Return (x, y) of the center of cell containing provided text 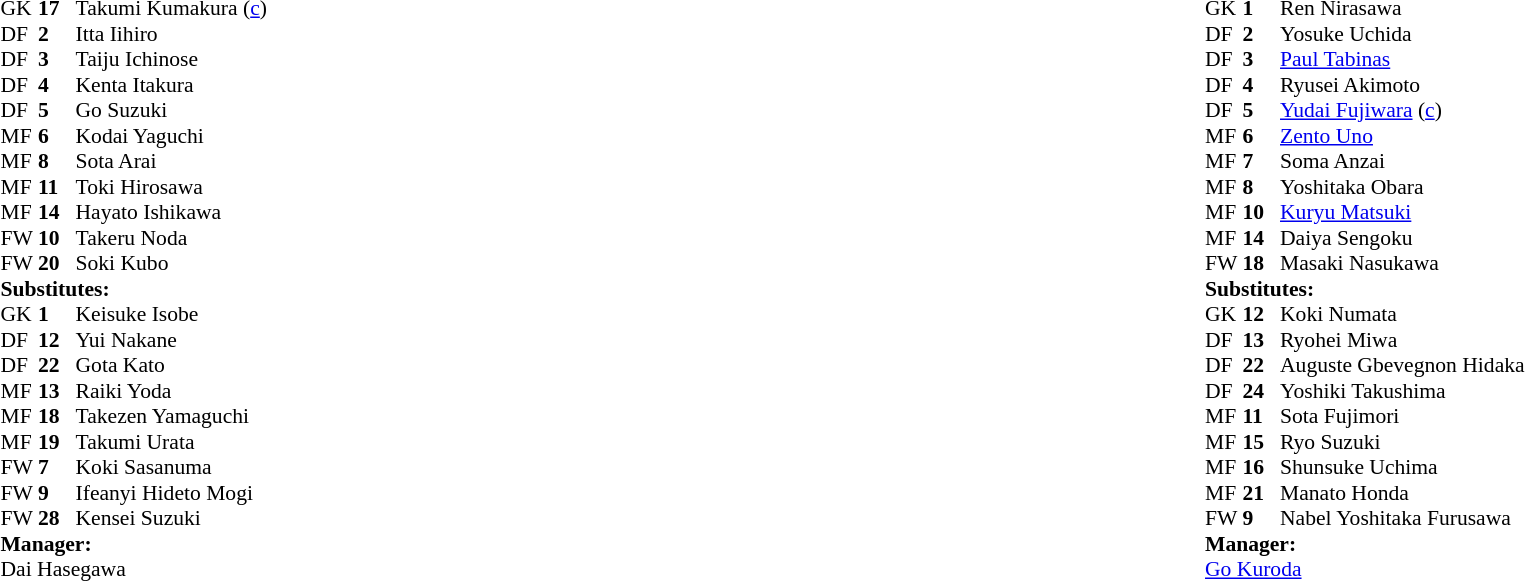
Go Suzuki (172, 111)
Yudai Fujiwara (c) (1402, 111)
20 (57, 263)
Ryohei Miwa (1402, 340)
Kenta Itakura (172, 85)
Taiju Ichinose (172, 59)
Kodai Yaguchi (172, 136)
Takumi Urata (172, 442)
Gota Kato (172, 365)
15 (1262, 442)
Yui Nakane (172, 340)
Yoshitaka Obara (1402, 187)
Ifeanyi Hideto Mogi (172, 493)
Koki Sasanuma (172, 467)
1 (57, 315)
Toki Hirosawa (172, 187)
Keisuke Isobe (172, 315)
21 (1262, 493)
Yoshiki Takushima (1402, 391)
Shunsuke Uchima (1402, 467)
Paul Tabinas (1402, 59)
Kensei Suzuki (172, 519)
19 (57, 442)
Zento Uno (1402, 136)
Masaki Nasukawa (1402, 263)
Raiki Yoda (172, 391)
Auguste Gbevegnon Hidaka (1402, 365)
Nabel Yoshitaka Furusawa (1402, 519)
Hayato Ishikawa (172, 213)
Ryusei Akimoto (1402, 85)
Sota Arai (172, 161)
Soma Anzai (1402, 161)
Koki Numata (1402, 315)
Ryo Suzuki (1402, 442)
Itta Iihiro (172, 34)
Manato Honda (1402, 493)
Takeru Noda (172, 238)
Kuryu Matsuki (1402, 213)
Sota Fujimori (1402, 417)
Daiya Sengoku (1402, 238)
Yosuke Uchida (1402, 34)
24 (1262, 391)
16 (1262, 467)
28 (57, 519)
Takezen Yamaguchi (172, 417)
Soki Kubo (172, 263)
